Search for the cell housing the specified text and yield its [x, y] center coordinate. 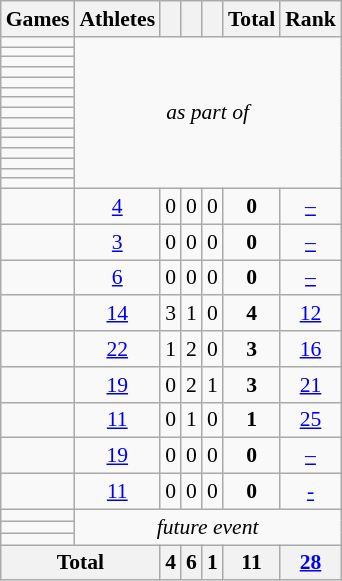
as part of [207, 113]
Athletes [117, 19]
21 [310, 385]
14 [117, 314]
22 [117, 349]
12 [310, 314]
25 [310, 420]
Games [38, 19]
28 [310, 563]
- [310, 492]
future event [207, 527]
16 [310, 349]
Rank [310, 19]
